Find where the given text appears and provide that cell's center as (X, Y) coordinate. 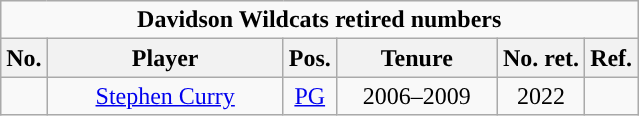
Stephen Curry (165, 96)
Pos. (310, 58)
Ref. (612, 58)
2006–2009 (416, 96)
PG (310, 96)
No. (24, 58)
No. ret. (540, 58)
Player (165, 58)
Davidson Wildcats retired numbers (320, 20)
2022 (540, 96)
Tenure (416, 58)
